Extract the [x, y] coordinate from the center of the cell holding the provided text.  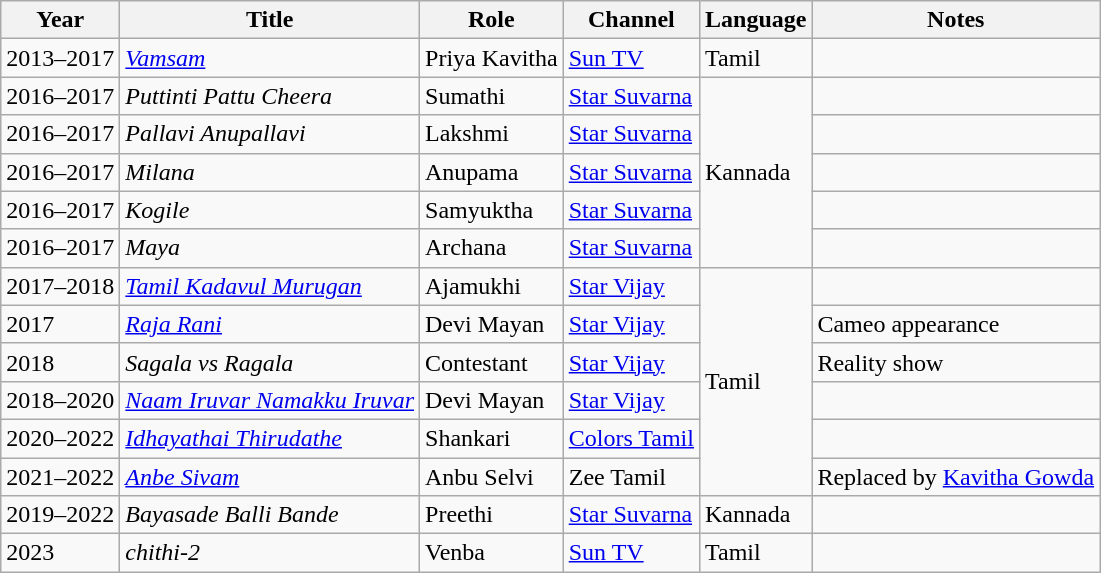
Replaced by Kavitha Gowda [956, 477]
Cameo appearance [956, 324]
Venba [492, 553]
Language [755, 20]
2013–2017 [60, 58]
Zee Tamil [631, 477]
Vamsam [270, 58]
Idhayathai Thirudathe [270, 438]
Shankari [492, 438]
Title [270, 20]
Ajamukhi [492, 286]
Maya [270, 248]
chithi-2 [270, 553]
Channel [631, 20]
2018 [60, 362]
Raja Rani [270, 324]
Kogile [270, 210]
Puttinti Pattu Cheera [270, 96]
Naam Iruvar Namakku Iruvar [270, 400]
Pallavi Anupallavi [270, 134]
Priya Kavitha [492, 58]
Contestant [492, 362]
2017 [60, 324]
Role [492, 20]
2020–2022 [60, 438]
Archana [492, 248]
Sagala vs Ragala [270, 362]
Bayasade Balli Bande [270, 515]
2021–2022 [60, 477]
Lakshmi [492, 134]
2018–2020 [60, 400]
Preethi [492, 515]
2023 [60, 553]
Anbe Sivam [270, 477]
2019–2022 [60, 515]
Anupama [492, 172]
Milana [270, 172]
Reality show [956, 362]
Anbu Selvi [492, 477]
2017–2018 [60, 286]
Tamil Kadavul Murugan [270, 286]
Notes [956, 20]
Samyuktha [492, 210]
Colors Tamil [631, 438]
Year [60, 20]
Sumathi [492, 96]
